Extract the [x, y] coordinate from the center of the cell holding the provided text.  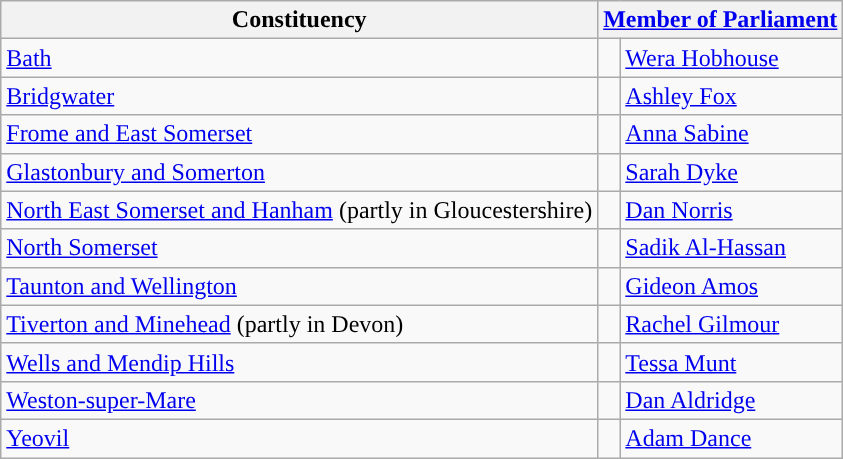
North East Somerset and Hanham (partly in Gloucestershire) [300, 210]
Adam Dance [732, 438]
Glastonbury and Somerton [300, 172]
Bridgwater [300, 96]
Ashley Fox [732, 96]
Bath [300, 58]
Dan Norris [732, 210]
North Somerset [300, 248]
Gideon Amos [732, 286]
Weston-super-Mare [300, 400]
Yeovil [300, 438]
Taunton and Wellington [300, 286]
Dan Aldridge [732, 400]
Member of Parliament [720, 20]
Tessa Munt [732, 362]
Sadik Al-Hassan [732, 248]
Constituency [300, 20]
Rachel Gilmour [732, 324]
Anna Sabine [732, 134]
Sarah Dyke [732, 172]
Wera Hobhouse [732, 58]
Wells and Mendip Hills [300, 362]
Frome and East Somerset [300, 134]
Tiverton and Minehead (partly in Devon) [300, 324]
